From the cell containing the given text, extract its center point as [x, y] coordinate. 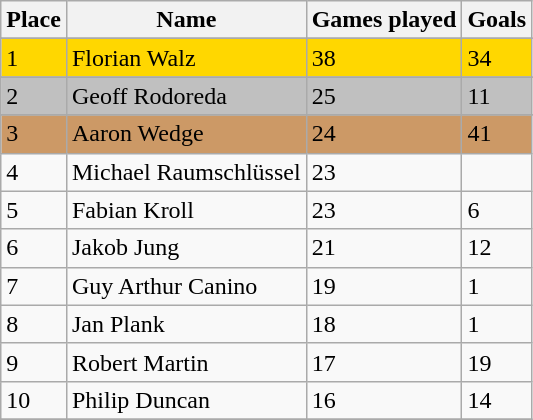
3 [34, 134]
Jan Plank [186, 324]
25 [384, 96]
9 [34, 362]
Goals [497, 20]
Name [186, 20]
5 [34, 210]
4 [34, 172]
Michael Raumschlüssel [186, 172]
Robert Martin [186, 362]
Florian Walz [186, 58]
16 [384, 400]
11 [497, 96]
17 [384, 362]
41 [497, 134]
8 [34, 324]
Guy Arthur Canino [186, 286]
10 [34, 400]
7 [34, 286]
14 [497, 400]
Philip Duncan [186, 400]
12 [497, 248]
Place [34, 20]
Aaron Wedge [186, 134]
Jakob Jung [186, 248]
21 [384, 248]
Fabian Kroll [186, 210]
18 [384, 324]
34 [497, 58]
Geoff Rodoreda [186, 96]
2 [34, 96]
38 [384, 58]
24 [384, 134]
Games played [384, 20]
